Provide the [X, Y] coordinate of the cell's center where the given text is located.  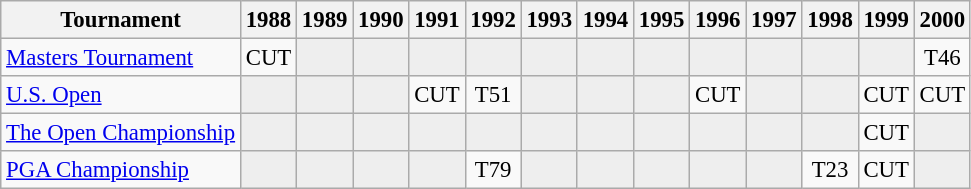
1999 [886, 20]
1992 [493, 20]
T51 [493, 95]
1993 [549, 20]
1988 [268, 20]
T79 [493, 170]
T46 [942, 58]
1996 [718, 20]
1997 [774, 20]
1998 [830, 20]
PGA Championship [121, 170]
T23 [830, 170]
Masters Tournament [121, 58]
U.S. Open [121, 95]
Tournament [121, 20]
The Open Championship [121, 133]
1989 [325, 20]
1995 [661, 20]
1994 [605, 20]
1990 [381, 20]
2000 [942, 20]
1991 [437, 20]
